Search for the cell housing the specified text and yield its (X, Y) center coordinate. 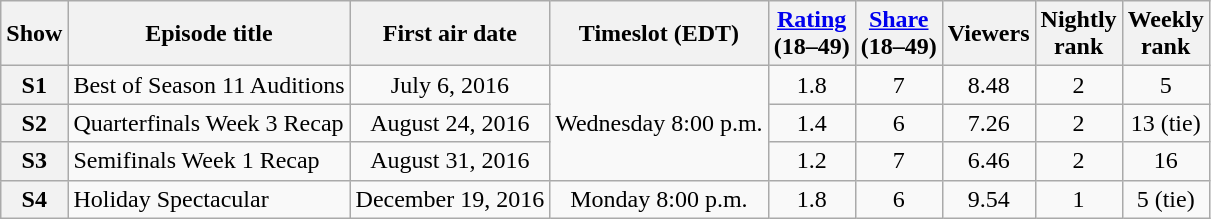
6.46 (988, 161)
5 (tie) (1166, 199)
S2 (34, 123)
Show (34, 34)
7.26 (988, 123)
Viewers (988, 34)
Quarterfinals Week 3 Recap (209, 123)
Share(18–49) (898, 34)
8.48 (988, 85)
Timeslot (EDT) (659, 34)
S4 (34, 199)
December 19, 2016 (450, 199)
First air date (450, 34)
1.4 (812, 123)
Episode title (209, 34)
Weeklyrank (1166, 34)
July 6, 2016 (450, 85)
Nightlyrank (1078, 34)
S1 (34, 85)
Best of Season 11 Auditions (209, 85)
9.54 (988, 199)
13 (tie) (1166, 123)
Wednesday 8:00 p.m. (659, 123)
Holiday Spectacular (209, 199)
1.2 (812, 161)
1 (1078, 199)
August 24, 2016 (450, 123)
August 31, 2016 (450, 161)
Semifinals Week 1 Recap (209, 161)
S3 (34, 161)
16 (1166, 161)
Rating(18–49) (812, 34)
Monday 8:00 p.m. (659, 199)
5 (1166, 85)
